Search for the cell housing the specified text and yield its (x, y) center coordinate. 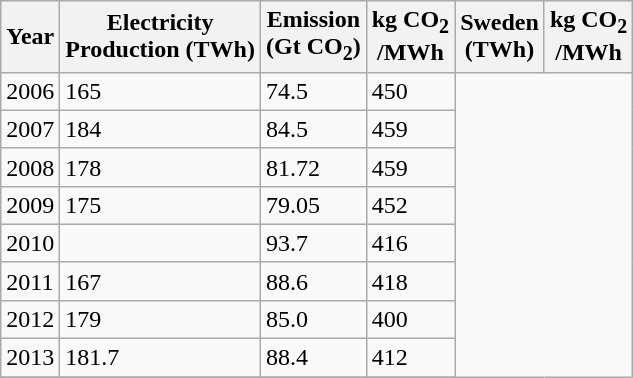
452 (410, 205)
Emission(Gt CO2) (313, 36)
416 (410, 243)
88.4 (313, 358)
Year (30, 36)
74.5 (313, 91)
2006 (30, 91)
Sweden(TWh) (500, 36)
178 (160, 167)
2012 (30, 319)
2010 (30, 243)
ElectricityProduction (TWh) (160, 36)
79.05 (313, 205)
418 (410, 281)
450 (410, 91)
167 (160, 281)
93.7 (313, 243)
412 (410, 358)
179 (160, 319)
88.6 (313, 281)
184 (160, 129)
400 (410, 319)
2009 (30, 205)
81.72 (313, 167)
84.5 (313, 129)
2008 (30, 167)
85.0 (313, 319)
2011 (30, 281)
181.7 (160, 358)
2013 (30, 358)
175 (160, 205)
165 (160, 91)
2007 (30, 129)
